Search for the cell housing the specified text and yield its (X, Y) center coordinate. 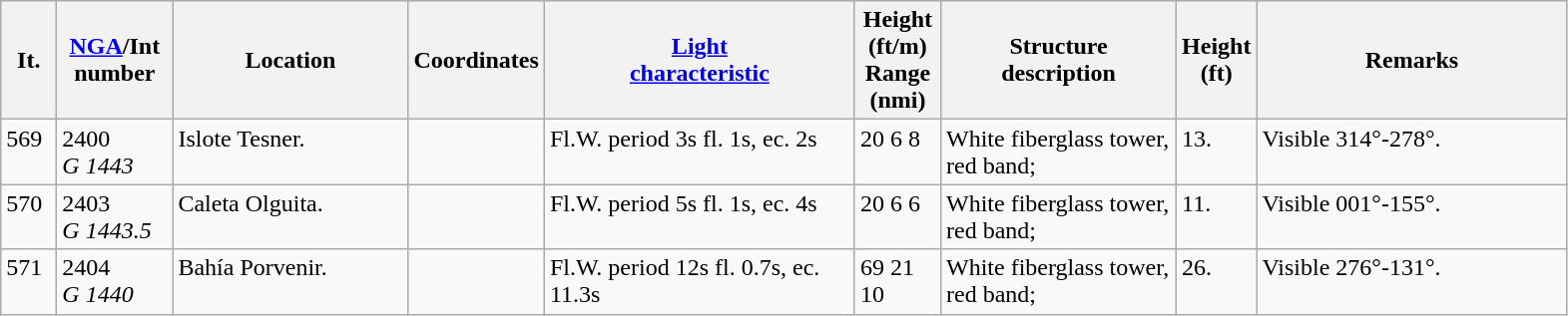
13. (1217, 152)
571 (29, 281)
20 6 8 (897, 152)
Height (ft) (1217, 60)
Lightcharacteristic (699, 60)
It. (29, 60)
26. (1217, 281)
569 (29, 152)
Visible 276°-131°. (1411, 281)
20 6 6 (897, 217)
Remarks (1411, 60)
Height (ft/m)Range (nmi) (897, 60)
Bahía Porvenir. (290, 281)
2404G 1440 (115, 281)
NGA/Intnumber (115, 60)
2403G 1443.5 (115, 217)
69 21 10 (897, 281)
2400G 1443 (115, 152)
Coordinates (476, 60)
Structuredescription (1058, 60)
Fl.W. period 5s fl. 1s, ec. 4s (699, 217)
Fl.W. period 3s fl. 1s, ec. 2s (699, 152)
Caleta Olguita. (290, 217)
11. (1217, 217)
Location (290, 60)
570 (29, 217)
Fl.W. period 12s fl. 0.7s, ec. 11.3s (699, 281)
Visible 314°-278°. (1411, 152)
Visible 001°-155°. (1411, 217)
Islote Tesner. (290, 152)
